Locate the cell with the specified text and output its (X, Y) center coordinate. 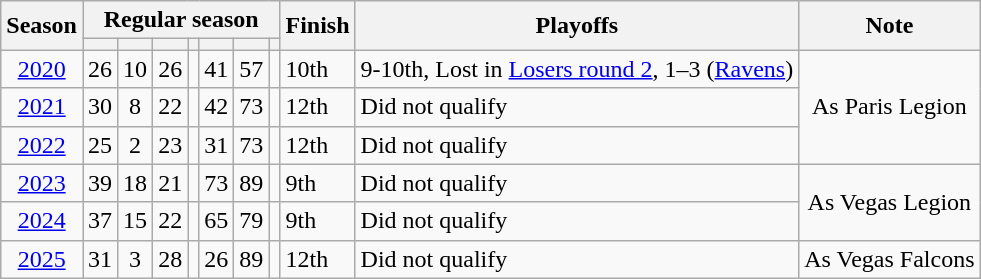
9-10th, Lost in Losers round 2, 1–3 (Ravens) (577, 69)
2022 (42, 145)
25 (100, 145)
Season (42, 26)
Playoffs (577, 26)
18 (136, 183)
79 (252, 221)
As Paris Legion (890, 107)
2021 (42, 107)
As Vegas Legion (890, 202)
65 (216, 221)
Note (890, 26)
Finish (318, 26)
37 (100, 221)
21 (170, 183)
2020 (42, 69)
2025 (42, 259)
2024 (42, 221)
57 (252, 69)
15 (136, 221)
3 (136, 259)
30 (100, 107)
As Vegas Falcons (890, 259)
2 (136, 145)
Regular season (180, 20)
42 (216, 107)
2023 (42, 183)
10 (136, 69)
28 (170, 259)
39 (100, 183)
8 (136, 107)
41 (216, 69)
10th (318, 69)
23 (170, 145)
